Search for the cell housing the specified text and yield its (X, Y) center coordinate. 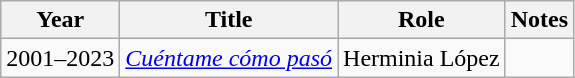
Year (60, 20)
2001–2023 (60, 58)
Cuéntame cómo pasó (229, 58)
Role (422, 20)
Herminia López (422, 58)
Title (229, 20)
Notes (539, 20)
